Extract the (x, y) coordinate from the center of the cell holding the provided text.  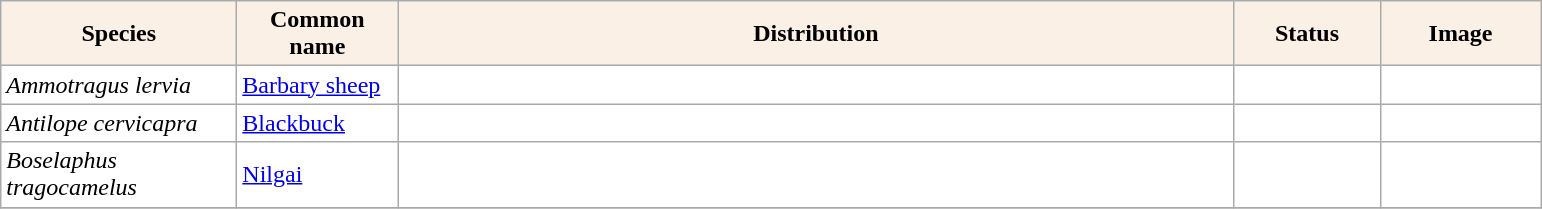
Common name (318, 34)
Species (119, 34)
Ammotragus lervia (119, 85)
Nilgai (318, 174)
Boselaphus tragocamelus (119, 174)
Barbary sheep (318, 85)
Image (1460, 34)
Distribution (816, 34)
Status (1307, 34)
Antilope cervicapra (119, 123)
Blackbuck (318, 123)
